Output the [x, y] coordinate of the center of the cell containing the given text.  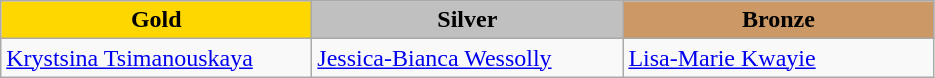
Lisa-Marie Kwayie [778, 58]
Bronze [778, 20]
Jessica-Bianca Wessolly [468, 58]
Gold [156, 20]
Krystsina Tsimanouskaya [156, 58]
Silver [468, 20]
